Search for the cell housing the specified text and yield its [X, Y] center coordinate. 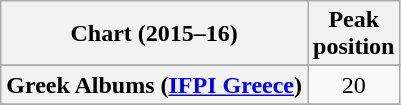
20 [354, 85]
Peakposition [354, 34]
Chart (2015–16) [154, 34]
Greek Albums (IFPI Greece) [154, 85]
